Pinpoint the cell where the given text exists, returning its [X, Y] midpoint coordinate. 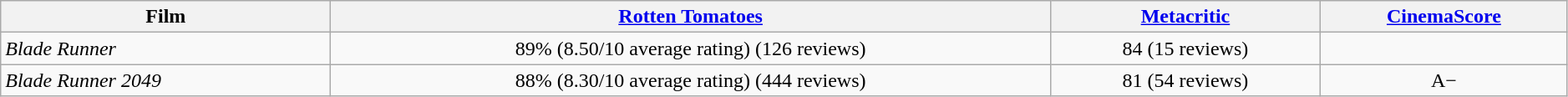
A− [1444, 80]
CinemaScore [1444, 17]
Rotten Tomatoes [690, 17]
Blade Runner [165, 48]
88% (8.30/10 average rating) (444 reviews) [690, 80]
Metacritic [1185, 17]
Film [165, 17]
89% (8.50/10 average rating) (126 reviews) [690, 48]
84 (15 reviews) [1185, 48]
81 (54 reviews) [1185, 80]
Blade Runner 2049 [165, 80]
